Search for the cell housing the specified text and yield its [X, Y] center coordinate. 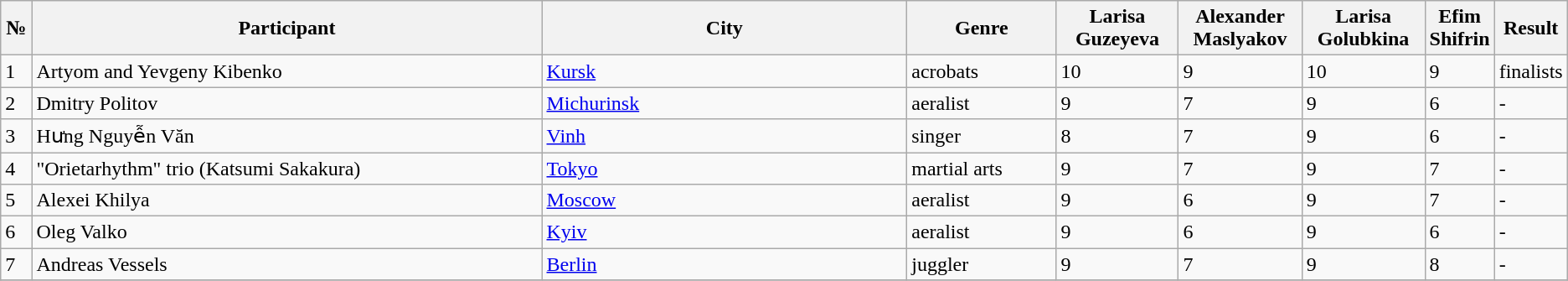
Kursk [725, 71]
Hưng Nguyễn Văn [286, 136]
Participant [286, 29]
Larisa Golubkina [1364, 29]
finalists [1531, 71]
Moscow [725, 200]
Oleg Valko [286, 232]
1 [17, 71]
singer [982, 136]
Tokyo [725, 169]
Efim Shifrin [1459, 29]
Larisa Guzeyeva [1117, 29]
acrobats [982, 71]
Michurinsk [725, 103]
martial arts [982, 169]
juggler [982, 264]
Alexander Maslyakov [1240, 29]
4 [17, 169]
City [725, 29]
Genre [982, 29]
№ [17, 29]
"Orietarhythm" trio (Katsumi Sakakura) [286, 169]
Alexei Khilya [286, 200]
Artyom and Yevgeny Kibenko [286, 71]
Andreas Vessels [286, 264]
Dmitry Politov [286, 103]
Kyiv [725, 232]
Result [1531, 29]
5 [17, 200]
Berlin [725, 264]
Vinh [725, 136]
3 [17, 136]
2 [17, 103]
